For the text-containing cell, return its midpoint in [X, Y] coordinate format. 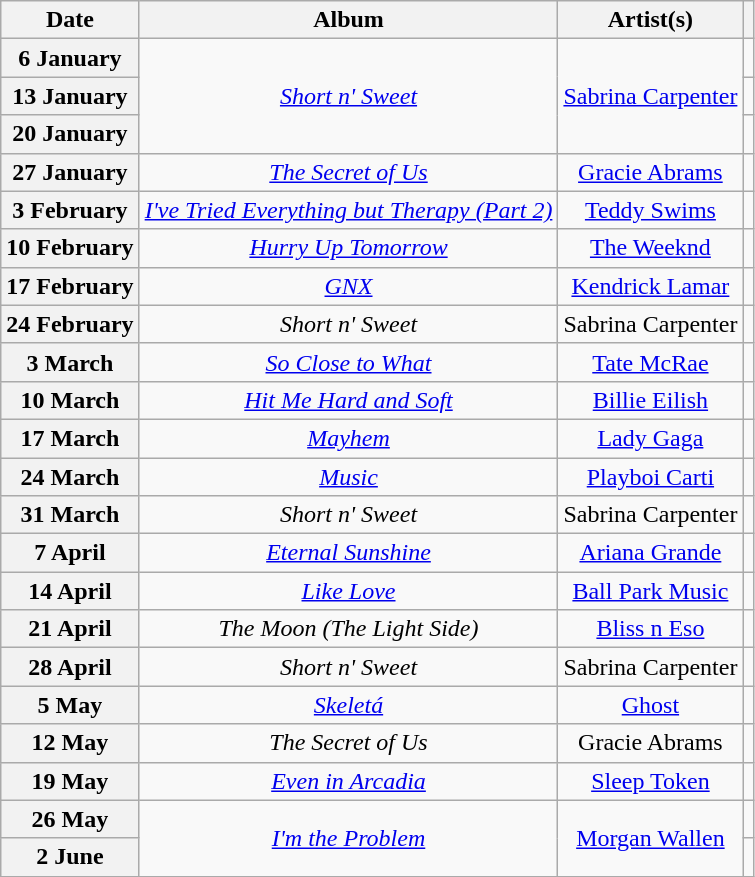
24 March [70, 477]
12 May [70, 743]
Music [348, 477]
Even in Arcadia [348, 781]
26 May [70, 819]
Hurry Up Tomorrow [348, 248]
Kendrick Lamar [650, 286]
Album [348, 20]
Skeletá [348, 705]
Playboi Carti [650, 477]
21 April [70, 629]
17 February [70, 286]
28 April [70, 667]
10 February [70, 248]
14 April [70, 591]
19 May [70, 781]
27 January [70, 172]
So Close to What [348, 362]
GNX [348, 286]
5 May [70, 705]
31 March [70, 515]
Morgan Wallen [650, 838]
7 April [70, 553]
13 January [70, 96]
Hit Me Hard and Soft [348, 400]
Tate McRae [650, 362]
Teddy Swims [650, 210]
Ghost [650, 705]
Ball Park Music [650, 591]
Sleep Token [650, 781]
Mayhem [348, 438]
Like Love [348, 591]
The Weeknd [650, 248]
10 March [70, 400]
Date [70, 20]
I'm the Problem [348, 838]
24 February [70, 324]
17 March [70, 438]
Artist(s) [650, 20]
3 March [70, 362]
3 February [70, 210]
Lady Gaga [650, 438]
I've Tried Everything but Therapy (Part 2) [348, 210]
The Moon (The Light Side) [348, 629]
Eternal Sunshine [348, 553]
6 January [70, 58]
Ariana Grande [650, 553]
2 June [70, 857]
Bliss n Eso [650, 629]
Billie Eilish [650, 400]
20 January [70, 134]
